Return (x, y) of the center of cell containing provided text 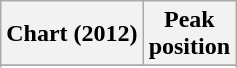
Peakposition (189, 34)
Chart (2012) (72, 34)
